Identify which cell holds the provided text, then report its (x, y) central coordinate. 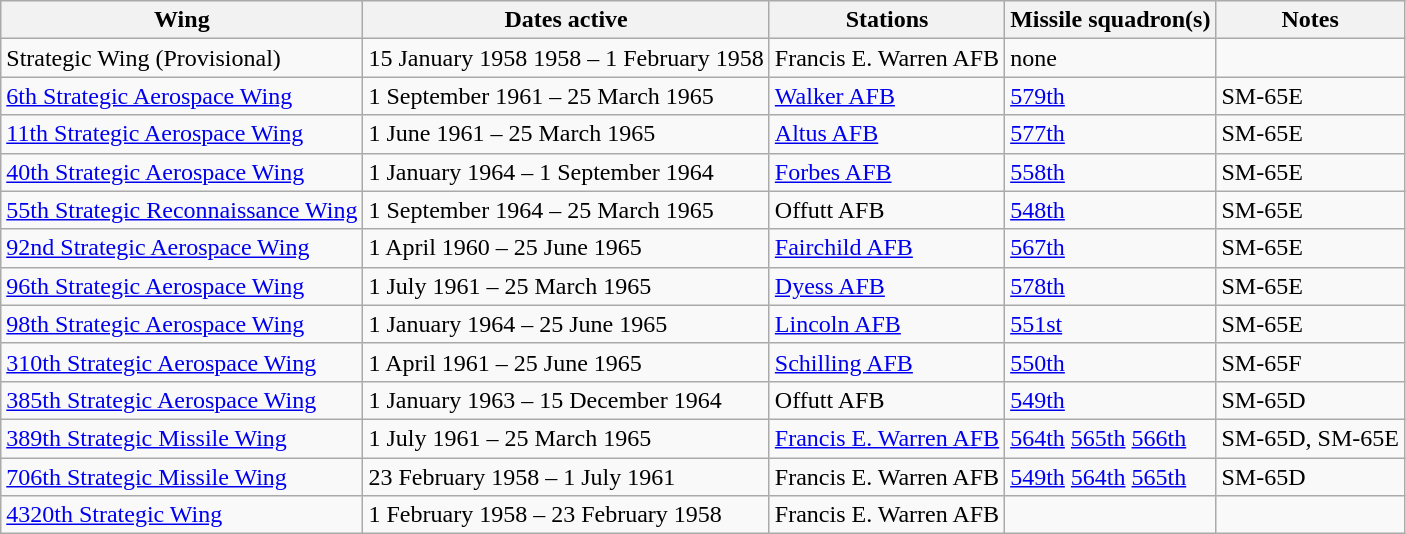
551st (1110, 324)
1 January 1964 – 1 September 1964 (566, 172)
92nd Strategic Aerospace Wing (182, 248)
1 April 1961 – 25 June 1965 (566, 362)
1 September 1964 – 25 March 1965 (566, 210)
1 September 1961 – 25 March 1965 (566, 96)
1 January 1964 – 25 June 1965 (566, 324)
SM-65F (1310, 362)
96th Strategic Aerospace Wing (182, 286)
1 June 1961 – 25 March 1965 (566, 134)
548th (1110, 210)
98th Strategic Aerospace Wing (182, 324)
549th 564th 565th (1110, 477)
567th (1110, 248)
Stations (886, 20)
6th Strategic Aerospace Wing (182, 96)
40th Strategic Aerospace Wing (182, 172)
4320th Strategic Wing (182, 515)
Dates active (566, 20)
Altus AFB (886, 134)
550th (1110, 362)
Dyess AFB (886, 286)
Notes (1310, 20)
55th Strategic Reconnaissance Wing (182, 210)
Forbes AFB (886, 172)
385th Strategic Aerospace Wing (182, 400)
706th Strategic Missile Wing (182, 477)
Walker AFB (886, 96)
579th (1110, 96)
389th Strategic Missile Wing (182, 438)
549th (1110, 400)
577th (1110, 134)
1 February 1958 – 23 February 1958 (566, 515)
Schilling AFB (886, 362)
11th Strategic Aerospace Wing (182, 134)
none (1110, 58)
23 February 1958 – 1 July 1961 (566, 477)
15 January 1958 1958 – 1 February 1958 (566, 58)
564th 565th 566th (1110, 438)
578th (1110, 286)
1 April 1960 – 25 June 1965 (566, 248)
SM-65D, SM-65E (1310, 438)
Fairchild AFB (886, 248)
Lincoln AFB (886, 324)
558th (1110, 172)
Strategic Wing (Provisional) (182, 58)
310th Strategic Aerospace Wing (182, 362)
Wing (182, 20)
1 January 1963 – 15 December 1964 (566, 400)
Missile squadron(s) (1110, 20)
